Search for the cell housing the specified text and yield its [X, Y] center coordinate. 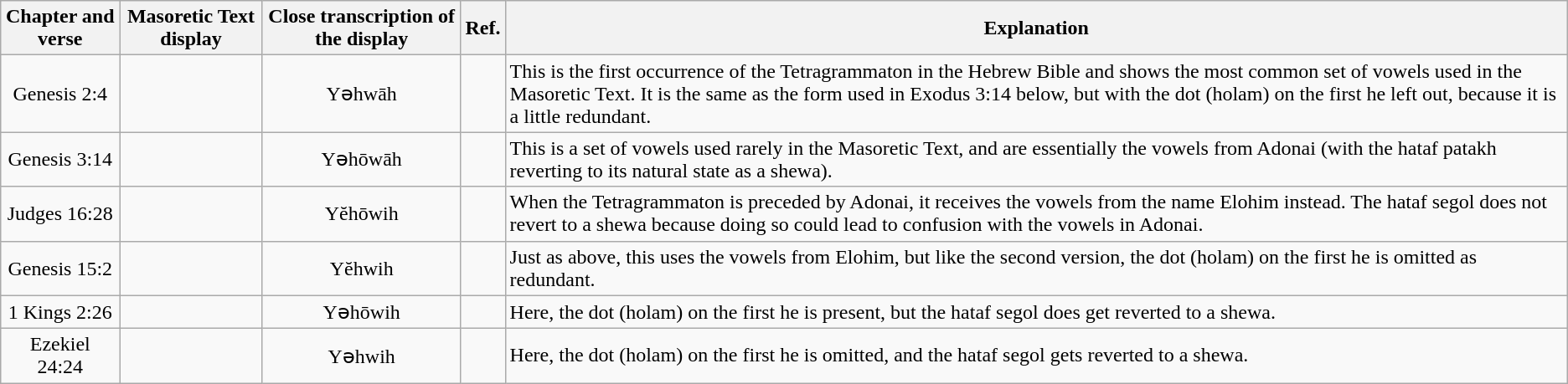
Just as above, this uses the vowels from Elohim, but like the second version, the dot (holam) on the first he is omitted as redundant. [1036, 268]
Here, the dot (holam) on the first he is present, but the hataf segol does get reverted to a shewa. [1036, 312]
Ref. [482, 28]
Genesis 3:14 [60, 159]
Ezekiel 24:24 [60, 356]
Yǝhwāh [362, 94]
Judges 16:28 [60, 214]
Yĕhwih [362, 268]
Yǝhwih [362, 356]
Masoretic Text display [191, 28]
Genesis 15:2 [60, 268]
Chapter and verse [60, 28]
Close transcription of the display [362, 28]
Genesis 2:4 [60, 94]
1 Kings 2:26 [60, 312]
Explanation [1036, 28]
Yǝhōwāh [362, 159]
Yǝhōwih [362, 312]
Yĕhōwih [362, 214]
Here, the dot (holam) on the first he is omitted, and the hataf segol gets reverted to a shewa. [1036, 356]
